Search for the cell housing the specified text and yield its [x, y] center coordinate. 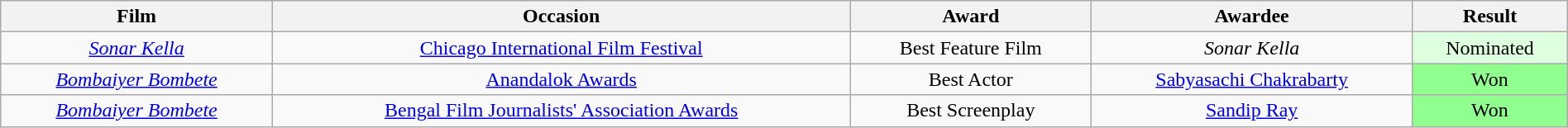
Nominated [1490, 48]
Sabyasachi Chakrabarty [1252, 79]
Bengal Film Journalists' Association Awards [561, 111]
Best Actor [971, 79]
Result [1490, 17]
Occasion [561, 17]
Film [137, 17]
Award [971, 17]
Best Screenplay [971, 111]
Anandalok Awards [561, 79]
Best Feature Film [971, 48]
Awardee [1252, 17]
Chicago International Film Festival [561, 48]
Sandip Ray [1252, 111]
